From the cell containing the given text, extract its center point as [x, y] coordinate. 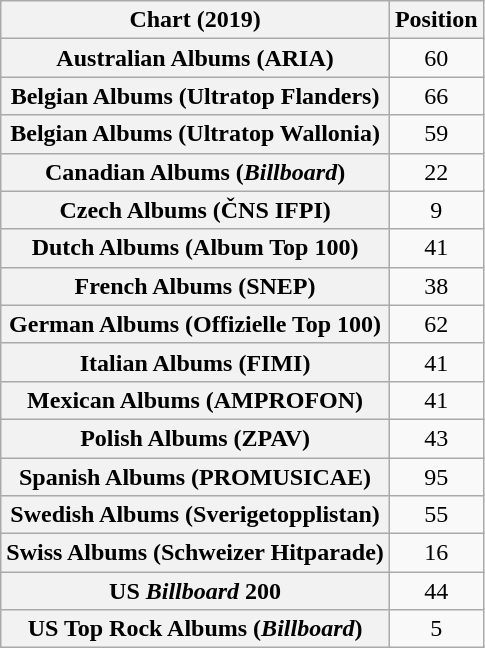
Spanish Albums (PROMUSICAE) [196, 477]
Dutch Albums (Album Top 100) [196, 248]
US Top Rock Albums (Billboard) [196, 629]
55 [436, 515]
16 [436, 553]
US Billboard 200 [196, 591]
Polish Albums (ZPAV) [196, 438]
Canadian Albums (Billboard) [196, 172]
9 [436, 210]
Belgian Albums (Ultratop Wallonia) [196, 134]
Chart (2019) [196, 20]
59 [436, 134]
22 [436, 172]
95 [436, 477]
Swedish Albums (Sverigetopplistan) [196, 515]
Italian Albums (FIMI) [196, 362]
German Albums (Offizielle Top 100) [196, 324]
Position [436, 20]
French Albums (SNEP) [196, 286]
Swiss Albums (Schweizer Hitparade) [196, 553]
Australian Albums (ARIA) [196, 58]
5 [436, 629]
43 [436, 438]
38 [436, 286]
Czech Albums (ČNS IFPI) [196, 210]
44 [436, 591]
66 [436, 96]
60 [436, 58]
Belgian Albums (Ultratop Flanders) [196, 96]
Mexican Albums (AMPROFON) [196, 400]
62 [436, 324]
